Output the [X, Y] coordinate of the center of the cell containing the given text.  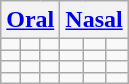
Nasal [94, 20]
Oral [30, 20]
